Determine the (X, Y) coordinate at the center of the cell enclosing the given text.  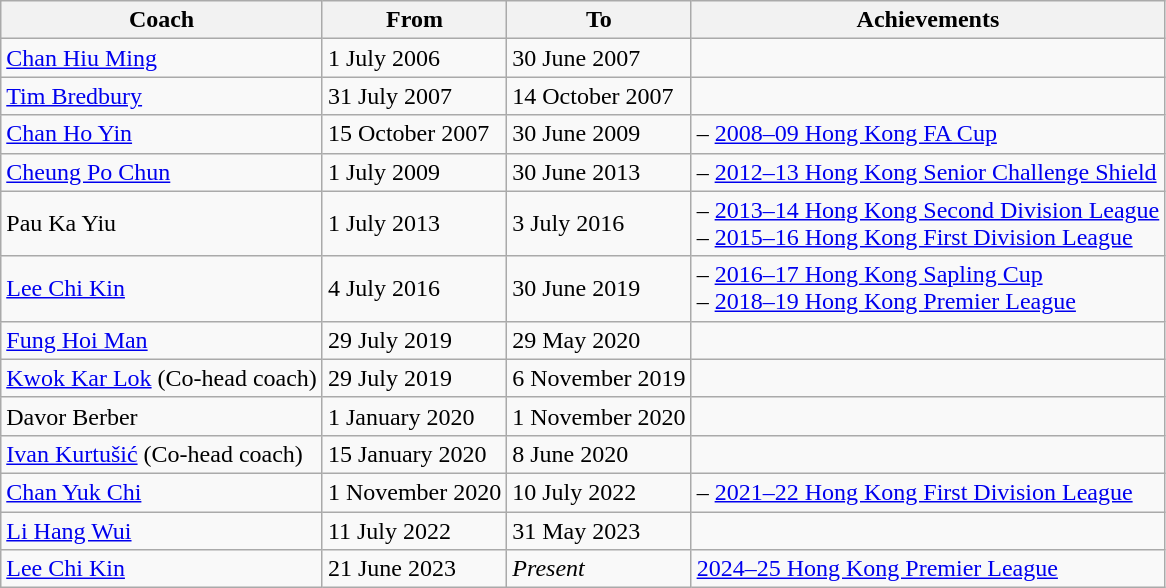
Chan Hiu Ming (162, 58)
31 May 2023 (599, 531)
6 November 2019 (599, 378)
14 October 2007 (599, 96)
30 June 2019 (599, 288)
Kwok Kar Lok (Co-head coach) (162, 378)
To (599, 20)
Chan Ho Yin (162, 134)
29 May 2020 (599, 340)
– 2013–14 Hong Kong Second Division League– 2015–16 Hong Kong First Division League (928, 224)
Chan Yuk Chi (162, 492)
– 2021–22 Hong Kong First Division League (928, 492)
From (414, 20)
Cheung Po Chun (162, 172)
10 July 2022 (599, 492)
– 2008–09 Hong Kong FA Cup (928, 134)
– 2012–13 Hong Kong Senior Challenge Shield (928, 172)
21 June 2023 (414, 569)
– 2016–17 Hong Kong Sapling Cup– 2018–19 Hong Kong Premier League (928, 288)
Li Hang Wui (162, 531)
Present (599, 569)
Davor Berber (162, 416)
Achievements (928, 20)
Coach (162, 20)
15 January 2020 (414, 454)
8 June 2020 (599, 454)
15 October 2007 (414, 134)
1 January 2020 (414, 416)
30 June 2009 (599, 134)
11 July 2022 (414, 531)
1 July 2013 (414, 224)
Tim Bredbury (162, 96)
Ivan Kurtušić (Co-head coach) (162, 454)
3 July 2016 (599, 224)
2024–25 Hong Kong Premier League (928, 569)
4 July 2016 (414, 288)
30 June 2007 (599, 58)
31 July 2007 (414, 96)
Fung Hoi Man (162, 340)
1 July 2009 (414, 172)
Pau Ka Yiu (162, 224)
30 June 2013 (599, 172)
1 July 2006 (414, 58)
